Detect which cell encompasses the target text, then output its [X, Y] center coordinate. 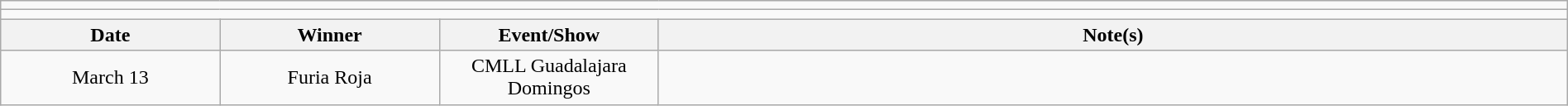
Date [111, 35]
Event/Show [549, 35]
Note(s) [1113, 35]
March 13 [111, 78]
Furia Roja [329, 78]
Winner [329, 35]
CMLL Guadalajara Domingos [549, 78]
